Search for the cell housing the specified text and yield its [x, y] center coordinate. 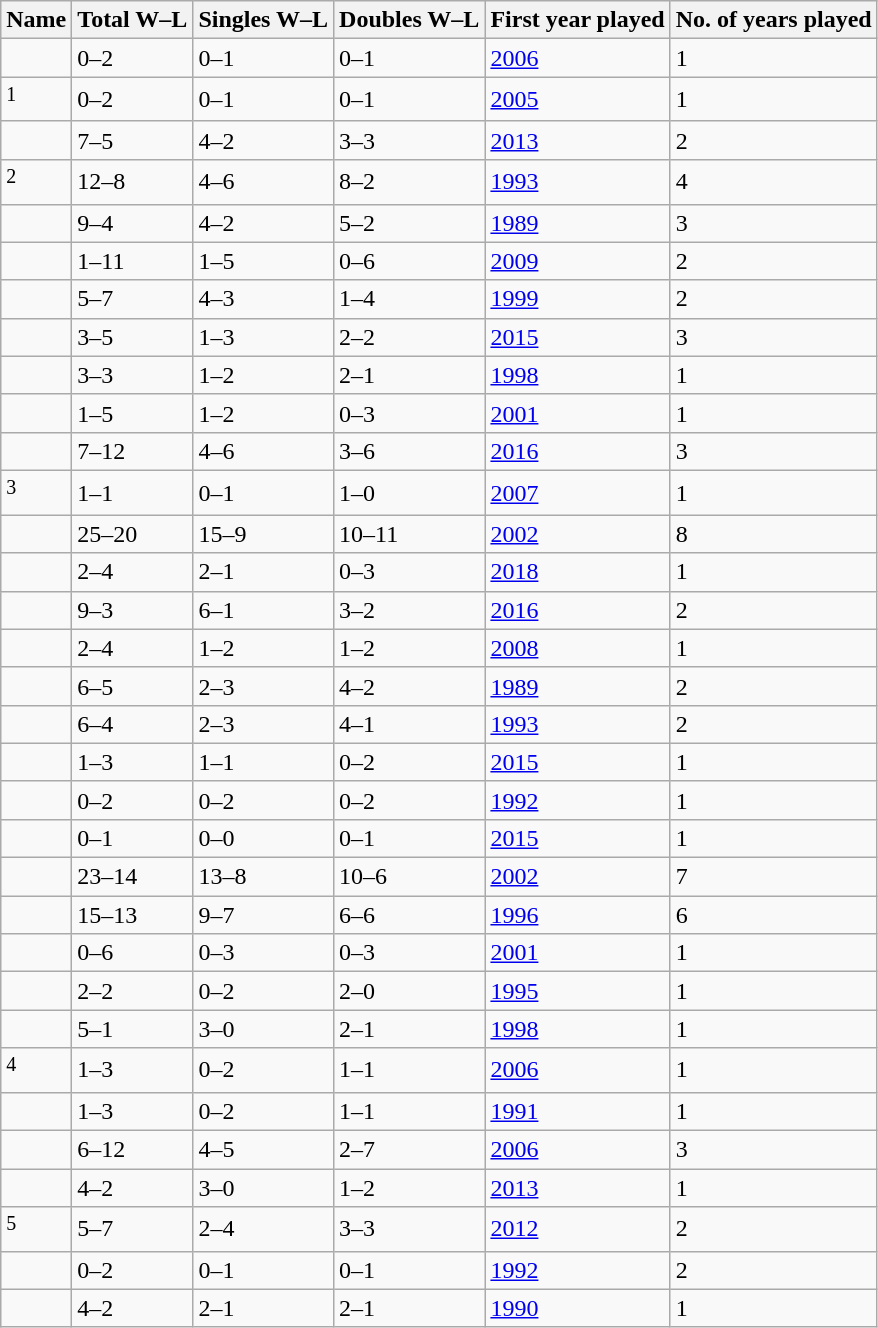
Name [36, 20]
1–11 [132, 261]
0–0 [264, 839]
15–13 [132, 915]
1991 [578, 1111]
Total W–L [132, 20]
10–11 [410, 534]
8 [774, 534]
4–3 [264, 299]
7 [774, 877]
6–6 [410, 915]
6–12 [132, 1150]
9–4 [132, 223]
3–6 [410, 451]
3–5 [132, 337]
9–7 [264, 915]
23–14 [132, 877]
6–5 [132, 686]
1996 [578, 915]
15–9 [264, 534]
6–4 [132, 724]
7–5 [132, 140]
Singles W–L [264, 20]
1–0 [410, 492]
9–3 [132, 610]
6 [774, 915]
2008 [578, 648]
First year played [578, 20]
4–5 [264, 1150]
12–8 [132, 182]
5–1 [132, 1029]
Doubles W–L [410, 20]
6–1 [264, 610]
25–20 [132, 534]
1–4 [410, 299]
2012 [578, 1230]
1990 [578, 1308]
2–0 [410, 991]
2009 [578, 261]
2018 [578, 572]
5 [36, 1230]
13–8 [264, 877]
2007 [578, 492]
2005 [578, 100]
8–2 [410, 182]
4–1 [410, 724]
1995 [578, 991]
No. of years played [774, 20]
2–7 [410, 1150]
5–2 [410, 223]
1999 [578, 299]
3–2 [410, 610]
10–6 [410, 877]
7–12 [132, 451]
